Return the (X, Y) coordinate for the center point of the cell that contains the specified text.  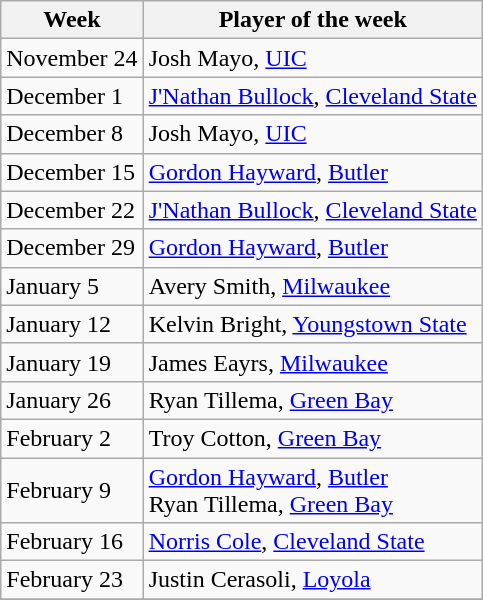
Gordon Hayward, ButlerRyan Tillema, Green Bay (312, 490)
February 2 (72, 438)
Week (72, 20)
January 26 (72, 400)
Troy Cotton, Green Bay (312, 438)
January 12 (72, 324)
January 19 (72, 362)
Ryan Tillema, Green Bay (312, 400)
Player of the week (312, 20)
Avery Smith, Milwaukee (312, 286)
Justin Cerasoli, Loyola (312, 580)
James Eayrs, Milwaukee (312, 362)
February 9 (72, 490)
November 24 (72, 58)
December 15 (72, 172)
February 16 (72, 542)
Kelvin Bright, Youngstown State (312, 324)
December 29 (72, 248)
December 22 (72, 210)
Norris Cole, Cleveland State (312, 542)
December 1 (72, 96)
January 5 (72, 286)
December 8 (72, 134)
February 23 (72, 580)
